Determine the [X, Y] coordinate at the center of the cell enclosing the given text.  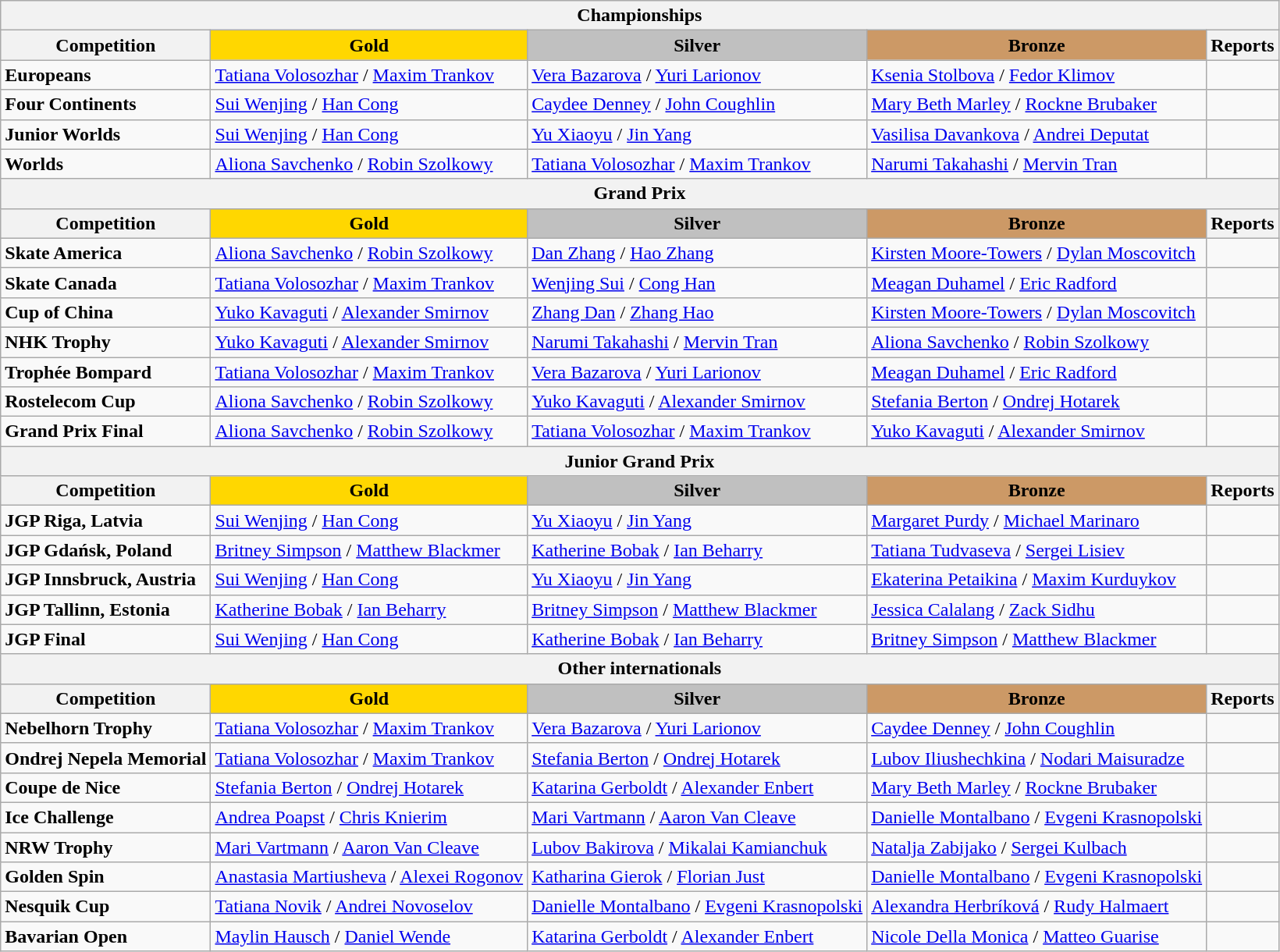
JGP Riga, Latvia [106, 520]
Europeans [106, 75]
Ksenia Stolbova / Fedor Klimov [1036, 75]
Championships [640, 16]
Bavarian Open [106, 936]
Grand Prix Final [106, 432]
Golden Spin [106, 877]
Andrea Poapst / Chris Knierim [369, 817]
Trophée Bompard [106, 372]
JGP Final [106, 639]
Four Continents [106, 105]
Natalja Zabijako / Sergei Kulbach [1036, 847]
Tatiana Tudvaseva / Sergei Lisiev [1036, 550]
Ondrej Nepela Memorial [106, 758]
NHK Trophy [106, 342]
JGP Gdańsk, Poland [106, 550]
Lubov Bakirova / Mikalai Kamianchuk [698, 847]
Wenjing Sui / Cong Han [698, 282]
Nicole Della Monica / Matteo Guarise [1036, 936]
Nebelhorn Trophy [106, 728]
Vasilisa Davankova / Andrei Deputat [1036, 134]
Margaret Purdy / Michael Marinaro [1036, 520]
Other internationals [640, 669]
Zhang Dan / Zhang Hao [698, 312]
Junior Grand Prix [640, 461]
Worlds [106, 164]
Skate America [106, 253]
Jessica Calalang / Zack Sidhu [1036, 609]
Dan Zhang / Hao Zhang [698, 253]
Anastasia Martiusheva / Alexei Rogonov [369, 877]
Nesquik Cup [106, 907]
Ekaterina Petaikina / Maxim Kurduykov [1036, 580]
Lubov Iliushechkina / Nodari Maisuradze [1036, 758]
Skate Canada [106, 282]
Maylin Hausch / Daniel Wende [369, 936]
JGP Tallinn, Estonia [106, 609]
Grand Prix [640, 194]
Katharina Gierok / Florian Just [698, 877]
JGP Innsbruck, Austria [106, 580]
Rostelecom Cup [106, 402]
NRW Trophy [106, 847]
Alexandra Herbríková / Rudy Halmaert [1036, 907]
Tatiana Novik / Andrei Novoselov [369, 907]
Ice Challenge [106, 817]
Cup of China [106, 312]
Junior Worlds [106, 134]
Coupe de Nice [106, 787]
